From the cell containing the given text, extract its center point as [X, Y] coordinate. 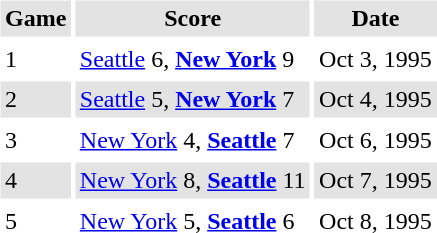
2 [35, 100]
Oct 3, 1995 [376, 59]
Oct 4, 1995 [376, 100]
New York 8, Seattle 11 [192, 180]
Oct 6, 1995 [376, 140]
New York 4, Seattle 7 [192, 140]
Seattle 6, New York 9 [192, 59]
Oct 7, 1995 [376, 180]
Game [35, 18]
3 [35, 140]
Date [376, 18]
1 [35, 59]
Seattle 5, New York 7 [192, 100]
Score [192, 18]
4 [35, 180]
